Return the (x, y) coordinate for the center point of the cell that contains the specified text.  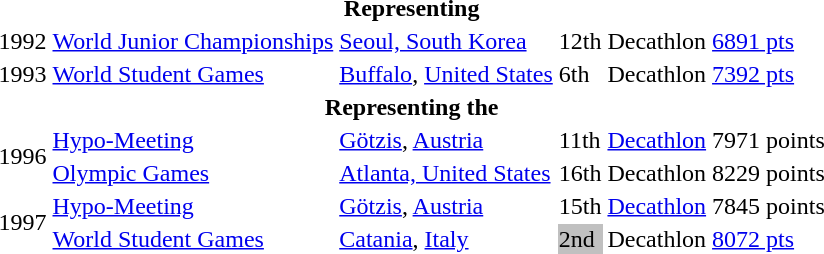
15th (580, 206)
Atlanta, United States (446, 173)
12th (580, 41)
Catania, Italy (446, 239)
World Junior Championships (193, 41)
16th (580, 173)
11th (580, 140)
6th (580, 74)
Olympic Games (193, 173)
Seoul, South Korea (446, 41)
Buffalo, United States (446, 74)
2nd (580, 239)
